Pinpoint the cell where the given text exists, returning its (x, y) midpoint coordinate. 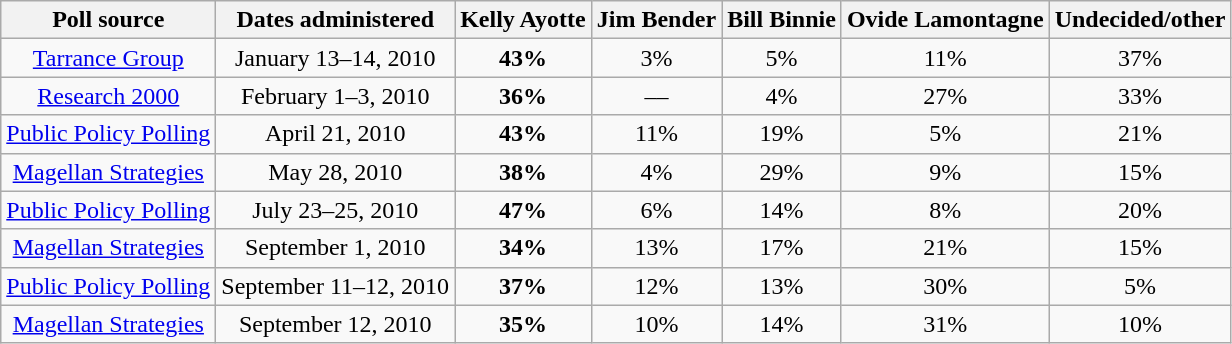
Poll source (108, 20)
33% (1140, 96)
27% (945, 96)
36% (524, 96)
January 13–14, 2010 (336, 58)
17% (782, 248)
20% (1140, 210)
47% (524, 210)
Bill Binnie (782, 20)
35% (524, 324)
3% (656, 58)
19% (782, 134)
6% (656, 210)
September 12, 2010 (336, 324)
Kelly Ayotte (524, 20)
34% (524, 248)
Jim Bender (656, 20)
April 21, 2010 (336, 134)
Dates administered (336, 20)
29% (782, 172)
Tarrance Group (108, 58)
30% (945, 286)
September 11–12, 2010 (336, 286)
Undecided/other (1140, 20)
September 1, 2010 (336, 248)
February 1–3, 2010 (336, 96)
Ovide Lamontagne (945, 20)
July 23–25, 2010 (336, 210)
Research 2000 (108, 96)
9% (945, 172)
38% (524, 172)
8% (945, 210)
May 28, 2010 (336, 172)
31% (945, 324)
–– (656, 96)
12% (656, 286)
